Scan for the cell matching the given text and deliver its [X, Y] coordinate at center. 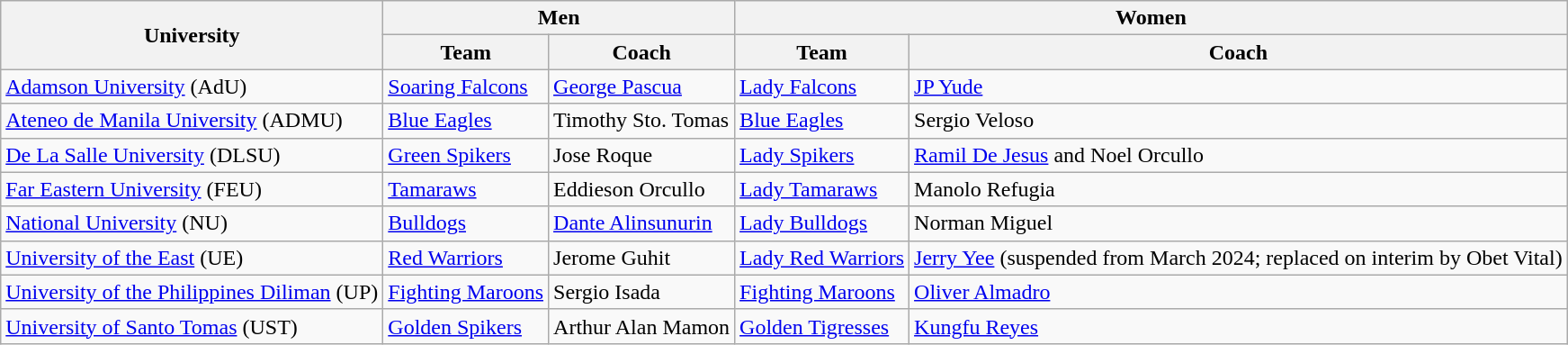
De La Salle University (DLSU) [193, 155]
University of the Philippines Diliman (UP) [193, 292]
Lady Red Warriors [822, 258]
Lady Spikers [822, 155]
Green Spikers [466, 155]
Oliver Almadro [1239, 292]
Women [1151, 18]
Jerry Yee (suspended from March 2024; replaced on interim by Obet Vital) [1239, 258]
University of Santo Tomas (UST) [193, 326]
Adamson University (AdU) [193, 86]
Sergio Veloso [1239, 121]
Dante Alinsunurin [642, 223]
Jerome Guhit [642, 258]
Eddieson Orcullo [642, 189]
Tamaraws [466, 189]
Golden Tigresses [822, 326]
Far Eastern University (FEU) [193, 189]
Ateneo de Manila University (ADMU) [193, 121]
Men [560, 18]
Lady Tamaraws [822, 189]
Kungfu Reyes [1239, 326]
Lady Falcons [822, 86]
Sergio Isada [642, 292]
Manolo Refugia [1239, 189]
JP Yude [1239, 86]
George Pascua [642, 86]
Arthur Alan Mamon [642, 326]
Red Warriors [466, 258]
Golden Spikers [466, 326]
Norman Miguel [1239, 223]
Ramil De Jesus and Noel Orcullo [1239, 155]
Soaring Falcons [466, 86]
University [193, 35]
Bulldogs [466, 223]
Lady Bulldogs [822, 223]
Jose Roque [642, 155]
Timothy Sto. Tomas [642, 121]
National University (NU) [193, 223]
University of the East (UE) [193, 258]
